Extract the [x, y] coordinate from the center of the cell holding the provided text.  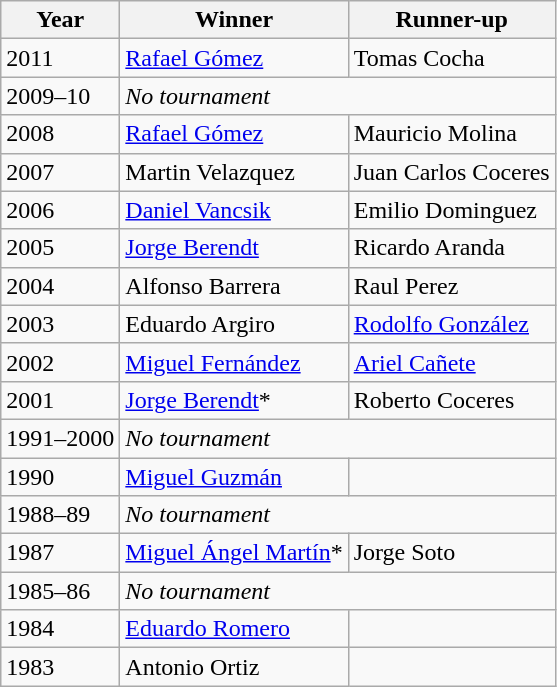
Tomas Cocha [452, 58]
2004 [60, 286]
Rodolfo González [452, 324]
Martin Velazquez [234, 172]
Jorge Berendt* [234, 400]
Eduardo Argiro [234, 324]
Miguel Ángel Martín* [234, 553]
2007 [60, 172]
Roberto Coceres [452, 400]
Eduardo Romero [234, 629]
Raul Perez [452, 286]
Runner-up [452, 20]
Ricardo Aranda [452, 248]
2001 [60, 400]
2005 [60, 248]
Year [60, 20]
Antonio Ortiz [234, 667]
2002 [60, 362]
Jorge Soto [452, 553]
1991–2000 [60, 438]
2011 [60, 58]
2009–10 [60, 96]
1990 [60, 477]
2006 [60, 210]
Daniel Vancsik [234, 210]
Alfonso Barrera [234, 286]
Jorge Berendt [234, 248]
Miguel Guzmán [234, 477]
1983 [60, 667]
1984 [60, 629]
Emilio Dominguez [452, 210]
2008 [60, 134]
1988–89 [60, 515]
1985–86 [60, 591]
Ariel Cañete [452, 362]
Winner [234, 20]
1987 [60, 553]
Miguel Fernández [234, 362]
Juan Carlos Coceres [452, 172]
2003 [60, 324]
Mauricio Molina [452, 134]
